Search for the cell housing the specified text and yield its (X, Y) center coordinate. 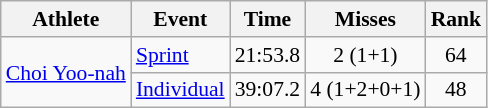
Athlete (66, 19)
64 (456, 55)
21:53.8 (268, 55)
Individual (180, 90)
Rank (456, 19)
48 (456, 90)
Choi Yoo-nah (66, 72)
Event (180, 19)
39:07.2 (268, 90)
Sprint (180, 55)
Misses (365, 19)
Time (268, 19)
2 (1+1) (365, 55)
4 (1+2+0+1) (365, 90)
